For the text-containing cell, return its midpoint in [X, Y] coordinate format. 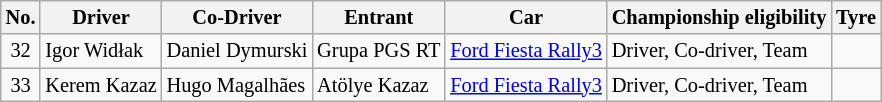
Grupa PGS RT [378, 51]
Daniel Dymurski [238, 51]
Kerem Kazaz [100, 85]
32 [21, 51]
Entrant [378, 17]
No. [21, 17]
Championship eligibility [719, 17]
33 [21, 85]
Atölye Kazaz [378, 85]
Car [526, 17]
Hugo Magalhães [238, 85]
Tyre [856, 17]
Driver [100, 17]
Co-Driver [238, 17]
Igor Widłak [100, 51]
